Find where the given text appears and provide that cell's center as (X, Y) coordinate. 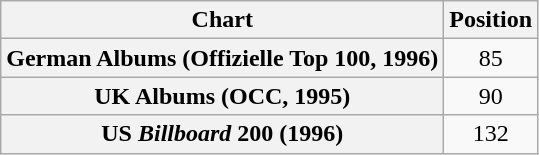
85 (491, 58)
UK Albums (OCC, 1995) (222, 96)
Chart (222, 20)
German Albums (Offizielle Top 100, 1996) (222, 58)
US Billboard 200 (1996) (222, 134)
132 (491, 134)
90 (491, 96)
Position (491, 20)
